Detect which cell encompasses the target text, then output its [X, Y] center coordinate. 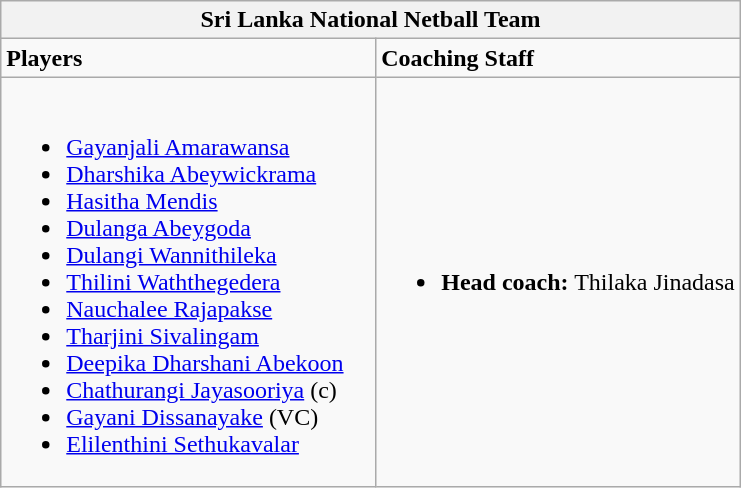
Head coach: Thilaka Jinadasa [558, 282]
Coaching Staff [558, 58]
Players [188, 58]
Sri Lanka National Netball Team [371, 20]
